Capture the cell that displays the provided text and extract its (x, y) central coordinate. 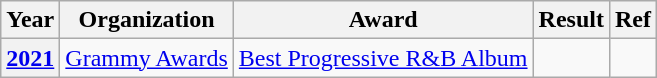
Best Progressive R&B Album (383, 58)
Organization (147, 20)
Result (571, 20)
Grammy Awards (147, 58)
2021 (30, 58)
Award (383, 20)
Year (30, 20)
Ref (632, 20)
